Provide the (x, y) coordinate of the cell's center where the given text is located.  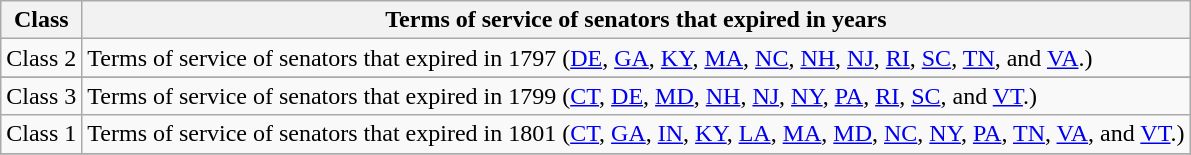
Terms of service of senators that expired in years (636, 20)
Class 1 (42, 134)
Class (42, 20)
Terms of service of senators that expired in 1801 (CT, GA, IN, KY, LA, MA, MD, NC, NY, PA, TN, VA, and VT.) (636, 134)
Class 2 (42, 58)
Terms of service of senators that expired in 1797 (DE, GA, KY, MA, NC, NH, NJ, RI, SC, TN, and VA.) (636, 58)
Class 3 (42, 96)
Terms of service of senators that expired in 1799 (CT, DE, MD, NH, NJ, NY, PA, RI, SC, and VT.) (636, 96)
